For the text-containing cell, return its midpoint in [x, y] coordinate format. 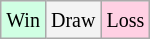
Loss [126, 20]
Win [24, 20]
Draw [72, 20]
